Search for the cell housing the specified text and yield its (X, Y) center coordinate. 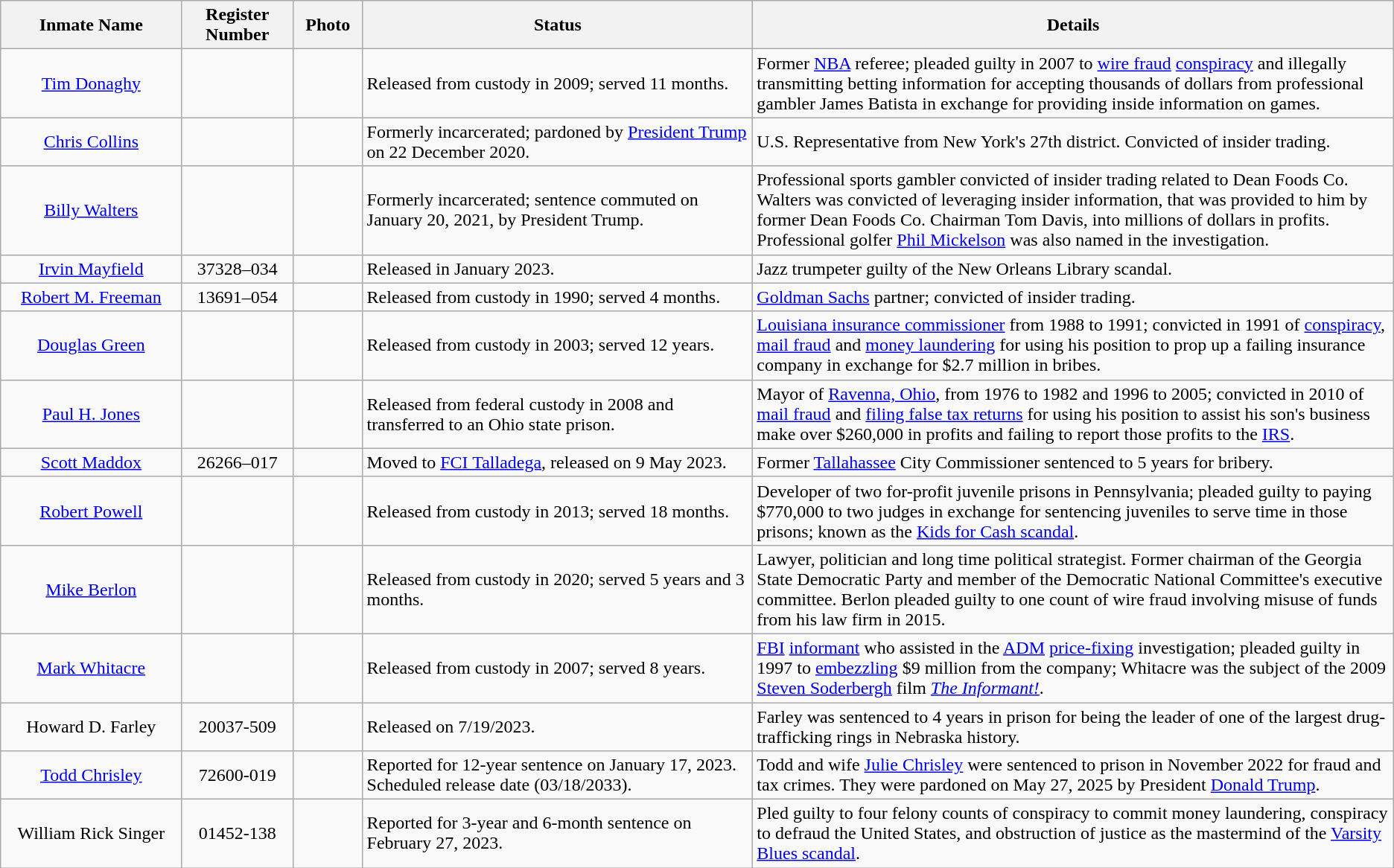
Mike Berlon (91, 590)
Irvin Mayfield (91, 269)
Moved to FCI Talladega, released on 9 May 2023. (558, 462)
Released from custody in 1990; served 4 months. (558, 297)
Released from custody in 2009; served 11 months. (558, 83)
Chris Collins (91, 141)
01452-138 (238, 834)
Reported for 12-year sentence on January 17, 2023. Scheduled release date (03/18/2033). (558, 776)
William Rick Singer (91, 834)
72600-019 (238, 776)
Mark Whitacre (91, 668)
Released from custody in 2013; served 18 months. (558, 511)
37328–034 (238, 269)
Formerly incarcerated; sentence commuted on January 20, 2021, by President Trump. (558, 210)
Farley was sentenced to 4 years in prison for being the leader of one of the largest drug-trafficking rings in Nebraska history. (1073, 727)
Scott Maddox (91, 462)
Released from custody in 2020; served 5 years and 3 months. (558, 590)
Status (558, 25)
Robert M. Freeman (91, 297)
26266–017 (238, 462)
Formerly incarcerated; pardoned by President Trump on 22 December 2020. (558, 141)
Tim Donaghy (91, 83)
Released from custody in 2007; served 8 years. (558, 668)
Released on 7/19/2023. (558, 727)
Douglas Green (91, 345)
13691–054 (238, 297)
Paul H. Jones (91, 414)
Released from federal custody in 2008 and transferred to an Ohio state prison. (558, 414)
Billy Walters (91, 210)
Jazz trumpeter guilty of the New Orleans Library scandal. (1073, 269)
Goldman Sachs partner; convicted of insider trading. (1073, 297)
Todd Chrisley (91, 776)
Former Tallahassee City Commissioner sentenced to 5 years for bribery. (1073, 462)
Register Number (238, 25)
20037-509 (238, 727)
Inmate Name (91, 25)
Details (1073, 25)
Robert Powell (91, 511)
Photo (328, 25)
Reported for 3-year and 6-month sentence on February 27, 2023. (558, 834)
U.S. Representative from New York's 27th district. Convicted of insider trading. (1073, 141)
Howard D. Farley (91, 727)
Released from custody in 2003; served 12 years. (558, 345)
Released in January 2023. (558, 269)
